From the cell containing the given text, extract its center point as [X, Y] coordinate. 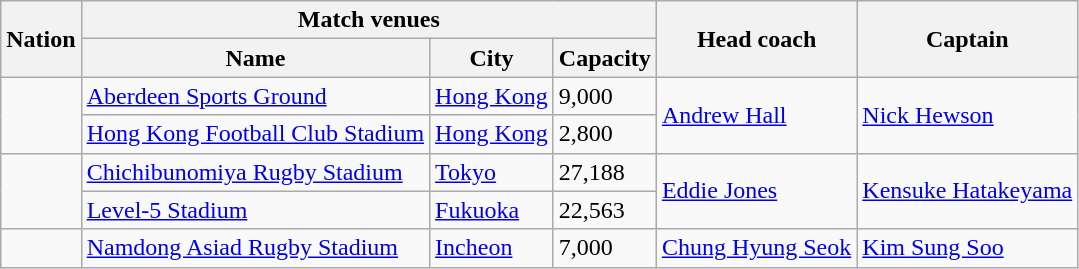
Fukuoka [492, 210]
Chung Hyung Seok [756, 248]
Tokyo [492, 172]
27,188 [604, 172]
Nation [41, 39]
Head coach [756, 39]
Eddie Jones [756, 191]
Captain [968, 39]
Kim Sung Soo [968, 248]
9,000 [604, 96]
Chichibunomiya Rugby Stadium [255, 172]
City [492, 58]
22,563 [604, 210]
Andrew Hall [756, 115]
Capacity [604, 58]
Hong Kong Football Club Stadium [255, 134]
2,800 [604, 134]
Name [255, 58]
Incheon [492, 248]
Nick Hewson [968, 115]
Aberdeen Sports Ground [255, 96]
Match venues [368, 20]
Kensuke Hatakeyama [968, 191]
7,000 [604, 248]
Namdong Asiad Rugby Stadium [255, 248]
Level-5 Stadium [255, 210]
